Detect which cell encompasses the target text, then output its (X, Y) center coordinate. 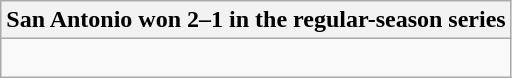
San Antonio won 2–1 in the regular-season series (256, 20)
